Pinpoint the cell where the given text exists, returning its [x, y] midpoint coordinate. 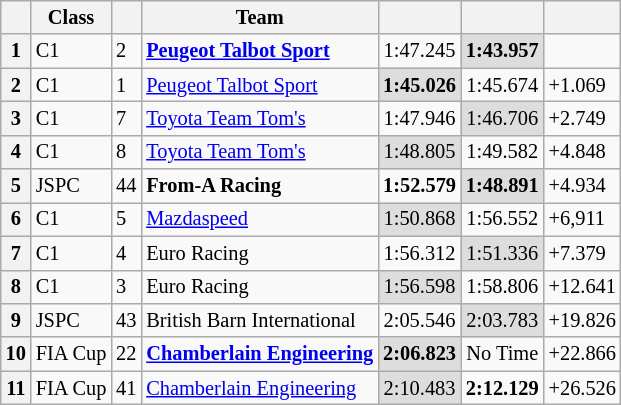
44 [126, 186]
Mazdaspeed [260, 219]
From-A Racing [260, 186]
Class [71, 17]
1:45.026 [420, 85]
2:03.783 [502, 320]
2:12.129 [502, 388]
+12.641 [582, 287]
1:51.336 [502, 253]
1:56.598 [420, 287]
+6,911 [582, 219]
1:56.312 [420, 253]
Team [260, 17]
22 [126, 354]
1:50.868 [420, 219]
6 [16, 219]
11 [16, 388]
2:05.546 [420, 320]
British Barn International [260, 320]
1:47.946 [420, 118]
1:58.806 [502, 287]
+1.069 [582, 85]
41 [126, 388]
1:49.582 [502, 152]
+4.934 [582, 186]
1:46.706 [502, 118]
+7.379 [582, 253]
1:48.891 [502, 186]
9 [16, 320]
1:43.957 [502, 51]
1:48.805 [420, 152]
+2.749 [582, 118]
+22.866 [582, 354]
1:56.552 [502, 219]
1:45.674 [502, 85]
1:47.245 [420, 51]
2:06.823 [420, 354]
+4.848 [582, 152]
+19.826 [582, 320]
+26.526 [582, 388]
1:52.579 [420, 186]
2:10.483 [420, 388]
10 [16, 354]
No Time [502, 354]
43 [126, 320]
